Provide the [x, y] coordinate of the cell's center where the given text is located.  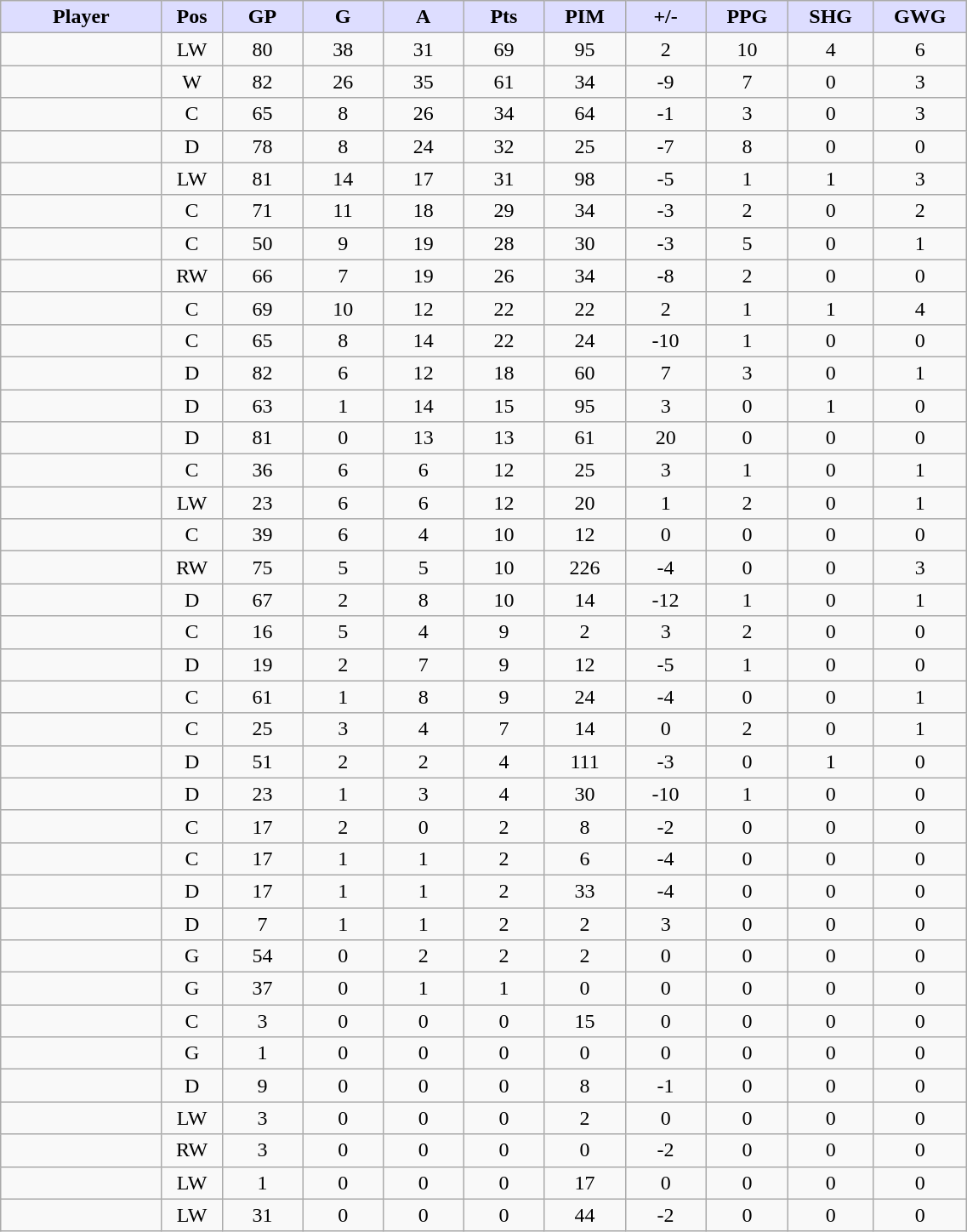
111 [585, 761]
80 [262, 49]
66 [262, 276]
-12 [665, 600]
GP [262, 17]
50 [262, 243]
-7 [665, 146]
11 [344, 211]
71 [262, 211]
+/- [665, 17]
28 [503, 243]
98 [585, 179]
33 [585, 891]
Pos [192, 17]
226 [585, 568]
36 [262, 471]
29 [503, 211]
PPG [747, 17]
16 [262, 632]
78 [262, 146]
39 [262, 535]
W [192, 82]
60 [585, 373]
32 [503, 146]
37 [262, 989]
51 [262, 761]
63 [262, 406]
-8 [665, 276]
A [424, 17]
75 [262, 568]
64 [585, 114]
54 [262, 956]
SHG [831, 17]
GWG [919, 17]
35 [424, 82]
Player [82, 17]
Pts [503, 17]
-9 [665, 82]
44 [585, 1215]
PIM [585, 17]
67 [262, 600]
38 [344, 49]
